Locate the cell with the specified text and output its (X, Y) center coordinate. 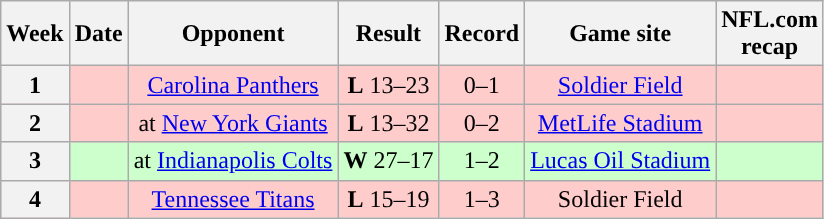
MetLife Stadium (620, 123)
Carolina Panthers (233, 85)
Week (35, 34)
Record (482, 34)
0–1 (482, 85)
Date (98, 34)
NFL.comrecap (770, 34)
Opponent (233, 34)
L 13–23 (388, 85)
1 (35, 85)
2 (35, 123)
Tennessee Titans (233, 199)
at New York Giants (233, 123)
4 (35, 199)
L 13–32 (388, 123)
Lucas Oil Stadium (620, 161)
Game site (620, 34)
W 27–17 (388, 161)
1–3 (482, 199)
3 (35, 161)
L 15–19 (388, 199)
Result (388, 34)
0–2 (482, 123)
1–2 (482, 161)
at Indianapolis Colts (233, 161)
